Return the (X, Y) coordinate for the center point of the cell that contains the specified text.  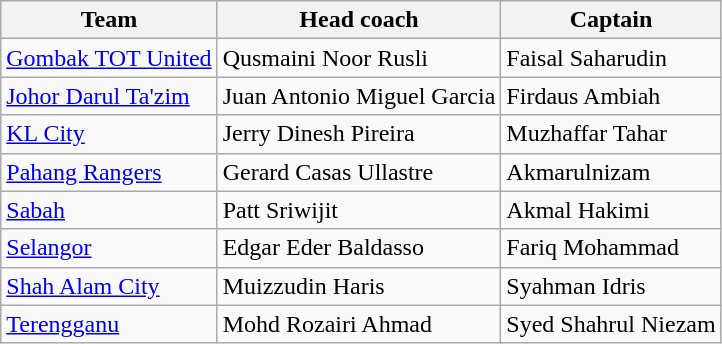
KL City (109, 134)
Muizzudin Haris (359, 286)
Gombak TOT United (109, 58)
Faisal Saharudin (611, 58)
Muzhaffar Tahar (611, 134)
Jerry Dinesh Pireira (359, 134)
Head coach (359, 20)
Akmal Hakimi (611, 210)
Fariq Mohammad (611, 248)
Sabah (109, 210)
Pahang Rangers (109, 172)
Selangor (109, 248)
Team (109, 20)
Juan Antonio Miguel Garcia (359, 96)
Edgar Eder Baldasso (359, 248)
Akmarulnizam (611, 172)
Firdaus Ambiah (611, 96)
Patt Sriwijit (359, 210)
Gerard Casas Ullastre (359, 172)
Terengganu (109, 324)
Johor Darul Ta'zim (109, 96)
Mohd Rozairi Ahmad (359, 324)
Captain (611, 20)
Qusmaini Noor Rusli (359, 58)
Shah Alam City (109, 286)
Syahman Idris (611, 286)
Syed Shahrul Niezam (611, 324)
